Provide the [X, Y] coordinate of the cell's center where the given text is located.  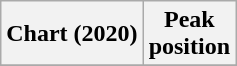
Chart (2020) [72, 34]
Peakposition [189, 34]
